For the text-containing cell, return its midpoint in [X, Y] coordinate format. 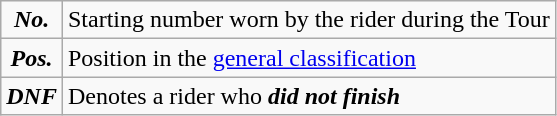
DNF [32, 96]
Position in the general classification [308, 58]
Starting number worn by the rider during the Tour [308, 20]
Denotes a rider who did not finish [308, 96]
Pos. [32, 58]
No. [32, 20]
